Determine the (X, Y) coordinate at the center of the cell enclosing the given text.  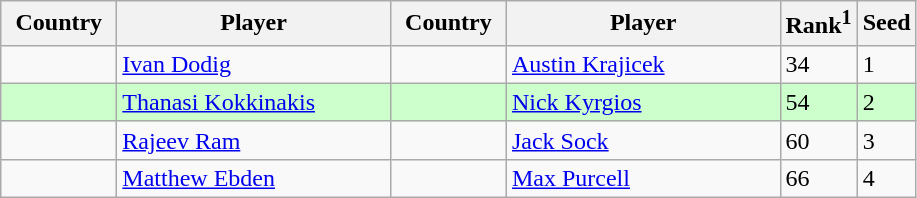
4 (886, 178)
Ivan Dodig (254, 64)
Rajeev Ram (254, 140)
3 (886, 140)
66 (818, 178)
Jack Sock (643, 140)
Max Purcell (643, 178)
Matthew Ebden (254, 178)
Seed (886, 24)
2 (886, 102)
60 (818, 140)
Rank1 (818, 24)
1 (886, 64)
54 (818, 102)
Thanasi Kokkinakis (254, 102)
Austin Krajicek (643, 64)
Nick Kyrgios (643, 102)
34 (818, 64)
